Pinpoint the cell where the given text exists, returning its (x, y) midpoint coordinate. 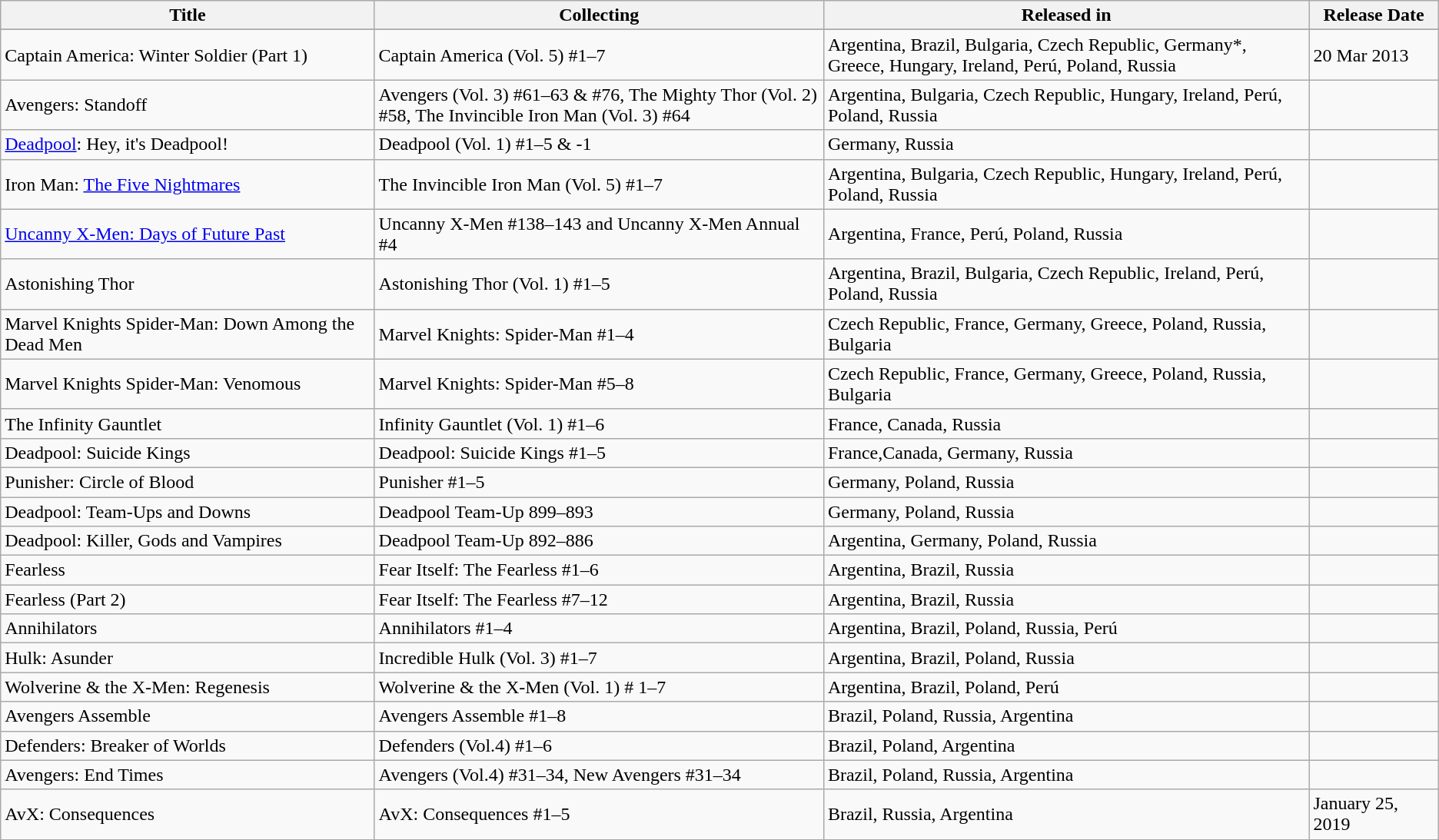
Defenders (Vol.4) #1–6 (599, 745)
Infinity Gauntlet (Vol. 1) #1–6 (599, 423)
Avengers (Vol.4) #31–34, New Avengers #31–34 (599, 775)
January 25, 2019 (1374, 815)
Marvel Knights Spider-Man: Down Among the Dead Men (188, 334)
Argentina, Germany, Poland, Russia (1066, 541)
Argentina, Brazil, Poland, Russia (1066, 658)
Avengers (Vol. 3) #61–63 & #76, The Mighty Thor (Vol. 2) #58, The Invincible Iron Man (Vol. 3) #64 (599, 105)
Released in (1066, 15)
The Invincible Iron Man (Vol. 5) #1–7 (599, 184)
Fearless (188, 570)
Deadpool: Team-Ups and Downs (188, 511)
Fear Itself: The Fearless #1–6 (599, 570)
The Infinity Gauntlet (188, 423)
Avengers: Standoff (188, 105)
Avengers Assemble #1–8 (599, 716)
Marvel Knights: Spider-Man #5–8 (599, 384)
Annihilators #1–4 (599, 629)
Avengers: End Times (188, 775)
Deadpool: Suicide Kings (188, 453)
AvX: Consequences (188, 815)
Punisher: Circle of Blood (188, 482)
Brazil, Poland, Argentina (1066, 745)
Marvel Knights Spider-Man: Venomous (188, 384)
20 Mar 2013 (1374, 55)
Argentina, Brazil, Bulgaria, Czech Republic, Germany*, Greece, Hungary, Ireland, Perú, Poland, Russia (1066, 55)
Punisher #1–5 (599, 482)
Astonishing Thor (188, 284)
Defenders: Breaker of Worlds (188, 745)
Captain America: Winter Soldier (Part 1) (188, 55)
Release Date (1374, 15)
Deadpool Team-Up 899–893 (599, 511)
Iron Man: The Five Nightmares (188, 184)
Uncanny X-Men: Days of Future Past (188, 234)
Uncanny X-Men #138–143 and Uncanny X-Men Annual #4 (599, 234)
Captain America (Vol. 5) #1–7 (599, 55)
France, Canada, Russia (1066, 423)
Astonishing Thor (Vol. 1) #1–5 (599, 284)
Collecting (599, 15)
AvX: Consequences #1–5 (599, 815)
Germany, Russia (1066, 144)
Deadpool: Killer, Gods and Vampires (188, 541)
Hulk: Asunder (188, 658)
Brazil, Russia, Argentina (1066, 815)
Deadpool: Hey, it's Deadpool! (188, 144)
Fearless (Part 2) (188, 599)
Deadpool: Suicide Kings #1–5 (599, 453)
Avengers Assemble (188, 716)
Argentina, France, Perú, Poland, Russia (1066, 234)
Fear Itself: The Fearless #7–12 (599, 599)
Deadpool Team-Up 892–886 (599, 541)
Wolverine & the X-Men (Vol. 1) # 1–7 (599, 687)
Title (188, 15)
France,Canada, Germany, Russia (1066, 453)
Marvel Knights: Spider-Man #1–4 (599, 334)
Argentina, Brazil, Bulgaria, Czech Republic, Ireland, Perú, Poland, Russia (1066, 284)
Incredible Hulk (Vol. 3) #1–7 (599, 658)
Deadpool (Vol. 1) #1–5 & -1 (599, 144)
Annihilators (188, 629)
Argentina, Brazil, Poland, Russia, Perú (1066, 629)
Argentina, Brazil, Poland, Perú (1066, 687)
Wolverine & the X-Men: Regenesis (188, 687)
